Return the [X, Y] coordinate for the center point of the cell that contains the specified text.  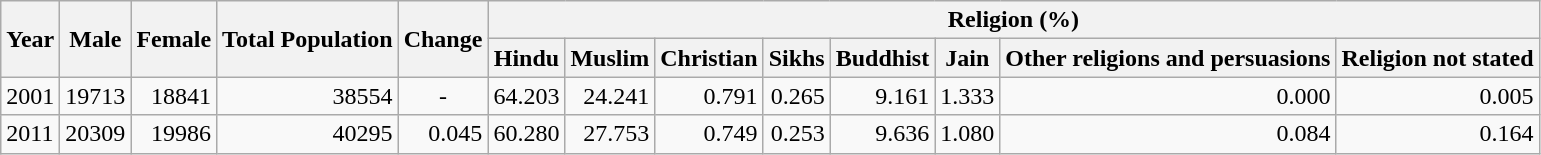
24.241 [610, 96]
40295 [308, 134]
0.749 [709, 134]
Male [96, 39]
9.161 [882, 96]
19986 [174, 134]
Buddhist [882, 58]
Year [30, 39]
Total Population [308, 39]
Jain [968, 58]
20309 [96, 134]
2001 [30, 96]
0.045 [443, 134]
Hindu [526, 58]
0.164 [1438, 134]
- [443, 96]
1.333 [968, 96]
64.203 [526, 96]
0.084 [1168, 134]
Other religions and persuasions [1168, 58]
Female [174, 39]
Change [443, 39]
38554 [308, 96]
27.753 [610, 134]
19713 [96, 96]
0.005 [1438, 96]
Muslim [610, 58]
Religion not stated [1438, 58]
0.000 [1168, 96]
1.080 [968, 134]
9.636 [882, 134]
0.791 [709, 96]
60.280 [526, 134]
0.265 [796, 96]
2011 [30, 134]
0.253 [796, 134]
18841 [174, 96]
Religion (%) [1014, 20]
Sikhs [796, 58]
Christian [709, 58]
